Extract the [X, Y] coordinate from the center of the cell holding the provided text.  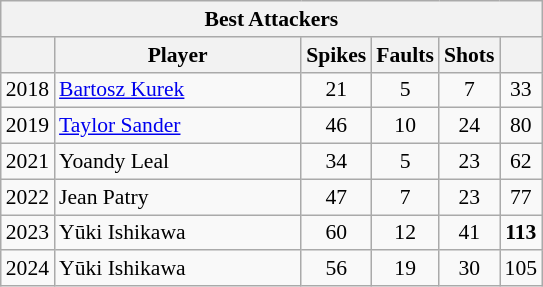
41 [470, 233]
2019 [28, 126]
80 [522, 126]
2024 [28, 269]
Yoandy Leal [178, 162]
105 [522, 269]
10 [405, 126]
Taylor Sander [178, 126]
2018 [28, 90]
Player [178, 55]
Faults [405, 55]
Spikes [336, 55]
Shots [470, 55]
33 [522, 90]
113 [522, 233]
77 [522, 197]
21 [336, 90]
Jean Patry [178, 197]
19 [405, 269]
12 [405, 233]
62 [522, 162]
Best Attackers [272, 19]
Bartosz Kurek [178, 90]
34 [336, 162]
2022 [28, 197]
60 [336, 233]
30 [470, 269]
46 [336, 126]
2023 [28, 233]
56 [336, 269]
24 [470, 126]
47 [336, 197]
2021 [28, 162]
